For the text-containing cell, return its midpoint in (x, y) coordinate format. 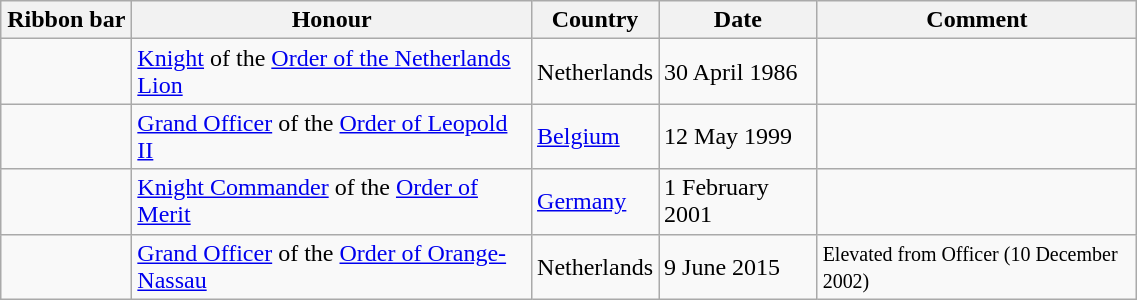
Grand Officer of the Order of Leopold II (332, 136)
30 April 1986 (738, 72)
1 February 2001 (738, 202)
Grand Officer of the Order of Orange-Nassau (332, 266)
Honour (332, 20)
Comment (977, 20)
Germany (596, 202)
Country (596, 20)
Knight of the Order of the Netherlands Lion (332, 72)
9 June 2015 (738, 266)
Knight Commander of the Order of Merit (332, 202)
12 May 1999 (738, 136)
Elevated from Officer (10 December 2002) (977, 266)
Date (738, 20)
Belgium (596, 136)
Ribbon bar (66, 20)
